For the text-containing cell, return its midpoint in (x, y) coordinate format. 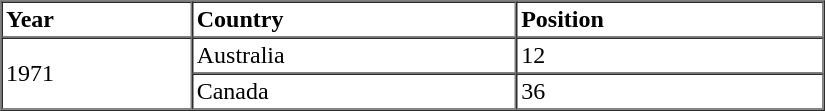
Year (98, 20)
Position (670, 20)
36 (670, 92)
1971 (98, 74)
Canada (354, 92)
Country (354, 20)
Australia (354, 56)
12 (670, 56)
